Locate the cell with the specified text and output its [X, Y] center coordinate. 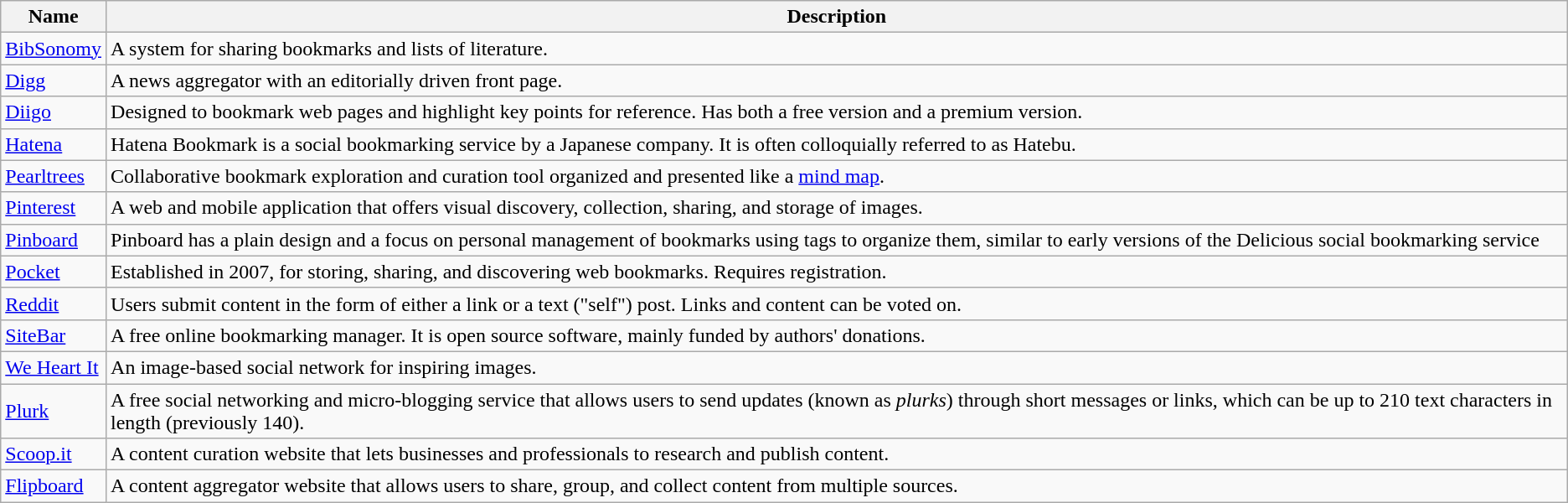
Pocket [54, 272]
Scoop.it [54, 454]
Designed to bookmark web pages and highlight key points for reference. Has both a free version and a premium version. [838, 112]
Diigo [54, 112]
Pinboard [54, 240]
Hatena Bookmark is a social bookmarking service by a Japanese company. It is often colloquially referred to as Hatebu. [838, 144]
We Heart It [54, 367]
Name [54, 17]
An image-based social network for inspiring images. [838, 367]
A content aggregator website that allows users to share, group, and collect content from multiple sources. [838, 486]
Reddit [54, 303]
Pearltrees [54, 176]
A web and mobile application that offers visual discovery, collection, sharing, and storage of images. [838, 208]
Digg [54, 80]
Established in 2007, for storing, sharing, and discovering web bookmarks. Requires registration. [838, 272]
A system for sharing bookmarks and lists of literature. [838, 49]
A news aggregator with an editorially driven front page. [838, 80]
BibSonomy [54, 49]
Users submit content in the form of either a link or a text ("self") post. Links and content can be voted on. [838, 303]
A content curation website that lets businesses and professionals to research and publish content. [838, 454]
Hatena [54, 144]
A free online bookmarking manager. It is open source software, mainly funded by authors' donations. [838, 335]
Plurk [54, 411]
Pinterest [54, 208]
Description [838, 17]
Collaborative bookmark exploration and curation tool organized and presented like a mind map. [838, 176]
Flipboard [54, 486]
SiteBar [54, 335]
